For the text-containing cell, return its midpoint in [X, Y] coordinate format. 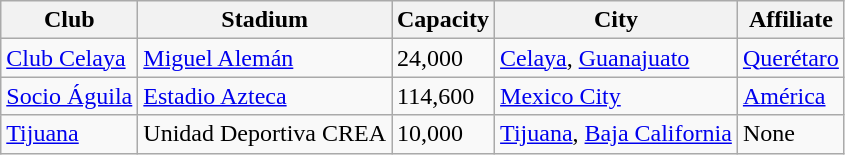
Capacity [444, 20]
Mexico City [616, 96]
Club Celaya [70, 58]
Tijuana [70, 134]
114,600 [444, 96]
Querétaro [790, 58]
City [616, 20]
Unidad Deportiva CREA [265, 134]
Celaya, Guanajuato [616, 58]
Club [70, 20]
None [790, 134]
Socio Águila [70, 96]
Stadium [265, 20]
América [790, 96]
10,000 [444, 134]
Tijuana, Baja California [616, 134]
24,000 [444, 58]
Estadio Azteca [265, 96]
Affiliate [790, 20]
Miguel Alemán [265, 58]
